Find where the given text appears and provide that cell's center as (X, Y) coordinate. 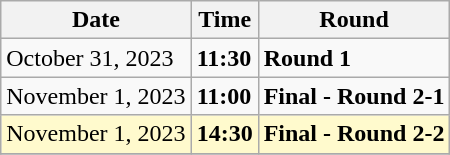
October 31, 2023 (96, 58)
11:30 (224, 58)
Round 1 (354, 58)
14:30 (224, 134)
Final - Round 2-2 (354, 134)
11:00 (224, 96)
Date (96, 20)
Final - Round 2-1 (354, 96)
Time (224, 20)
Round (354, 20)
